For the text-containing cell, return its midpoint in (x, y) coordinate format. 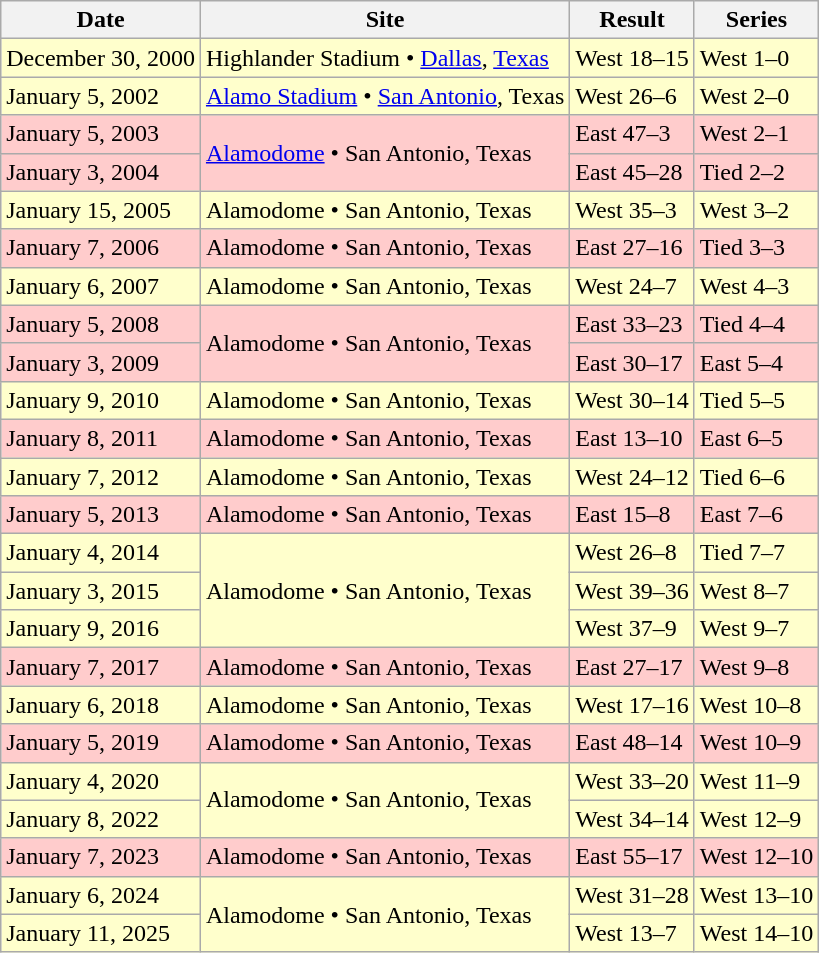
January 4, 2014 (101, 553)
East 45–28 (632, 172)
East 27–16 (632, 248)
East 7–6 (756, 515)
West 33–20 (632, 781)
West 4–3 (756, 286)
Result (632, 20)
West 2–1 (756, 134)
January 7, 2017 (101, 667)
Tied 7–7 (756, 553)
January 7, 2023 (101, 857)
Site (384, 20)
West 1–0 (756, 58)
East 47–3 (632, 134)
January 9, 2016 (101, 629)
January 5, 2003 (101, 134)
Tied 6–6 (756, 477)
West 9–8 (756, 667)
East 33–23 (632, 324)
January 8, 2011 (101, 438)
West 10–8 (756, 705)
East 30–17 (632, 362)
January 5, 2019 (101, 743)
January 3, 2004 (101, 172)
East 48–14 (632, 743)
East 27–17 (632, 667)
Tied 2–2 (756, 172)
January 15, 2005 (101, 210)
January 5, 2002 (101, 96)
West 39–36 (632, 591)
West 17–16 (632, 705)
January 3, 2009 (101, 362)
January 6, 2007 (101, 286)
West 10–9 (756, 743)
Highlander Stadium • Dallas, Texas (384, 58)
Tied 5–5 (756, 400)
Tied 3–3 (756, 248)
Series (756, 20)
Tied 4–4 (756, 324)
West 13–10 (756, 895)
East 55–17 (632, 857)
West 11–9 (756, 781)
January 5, 2008 (101, 324)
January 3, 2015 (101, 591)
West 13–7 (632, 933)
West 12–9 (756, 819)
January 7, 2006 (101, 248)
January 7, 2012 (101, 477)
January 6, 2018 (101, 705)
West 12–10 (756, 857)
West 31–28 (632, 895)
January 8, 2022 (101, 819)
West 9–7 (756, 629)
December 30, 2000 (101, 58)
West 3–2 (756, 210)
January 11, 2025 (101, 933)
East 13–10 (632, 438)
January 6, 2024 (101, 895)
Alamo Stadium • San Antonio, Texas (384, 96)
West 24–7 (632, 286)
West 26–8 (632, 553)
West 18–15 (632, 58)
East 5–4 (756, 362)
West 34–14 (632, 819)
January 9, 2010 (101, 400)
January 5, 2013 (101, 515)
East 6–5 (756, 438)
West 26–6 (632, 96)
West 30–14 (632, 400)
West 37–9 (632, 629)
West 14–10 (756, 933)
West 24–12 (632, 477)
West 8–7 (756, 591)
Date (101, 20)
East 15–8 (632, 515)
West 2–0 (756, 96)
January 4, 2020 (101, 781)
West 35–3 (632, 210)
